Provide the [x, y] coordinate of the cell's center where the given text is located.  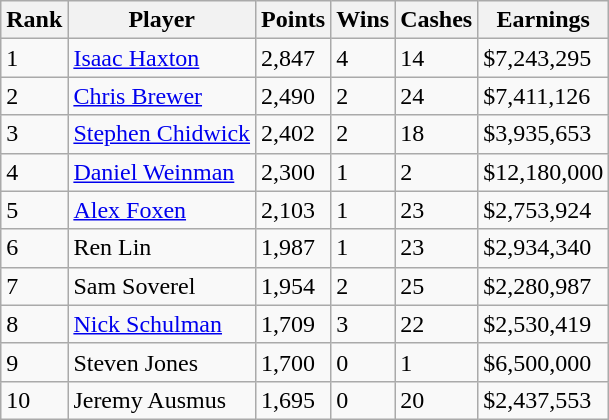
10 [34, 400]
$2,934,340 [544, 248]
Alex Foxen [162, 210]
$6,500,000 [544, 362]
Rank [34, 20]
Chris Brewer [162, 96]
1,709 [294, 324]
Wins [363, 20]
6 [34, 248]
9 [34, 362]
Daniel Weinman [162, 172]
1,987 [294, 248]
$2,530,419 [544, 324]
Cashes [436, 20]
Jeremy Ausmus [162, 400]
22 [436, 324]
Ren Lin [162, 248]
7 [34, 286]
5 [34, 210]
20 [436, 400]
Sam Soverel [162, 286]
$2,437,553 [544, 400]
Points [294, 20]
1,954 [294, 286]
Steven Jones [162, 362]
2,402 [294, 134]
24 [436, 96]
Earnings [544, 20]
2,847 [294, 58]
$2,753,924 [544, 210]
Stephen Chidwick [162, 134]
1,700 [294, 362]
2,103 [294, 210]
$7,411,126 [544, 96]
$12,180,000 [544, 172]
2,490 [294, 96]
25 [436, 286]
8 [34, 324]
1,695 [294, 400]
$2,280,987 [544, 286]
$7,243,295 [544, 58]
$3,935,653 [544, 134]
14 [436, 58]
18 [436, 134]
Isaac Haxton [162, 58]
Nick Schulman [162, 324]
2,300 [294, 172]
Player [162, 20]
